Search for the cell housing the specified text and yield its [X, Y] center coordinate. 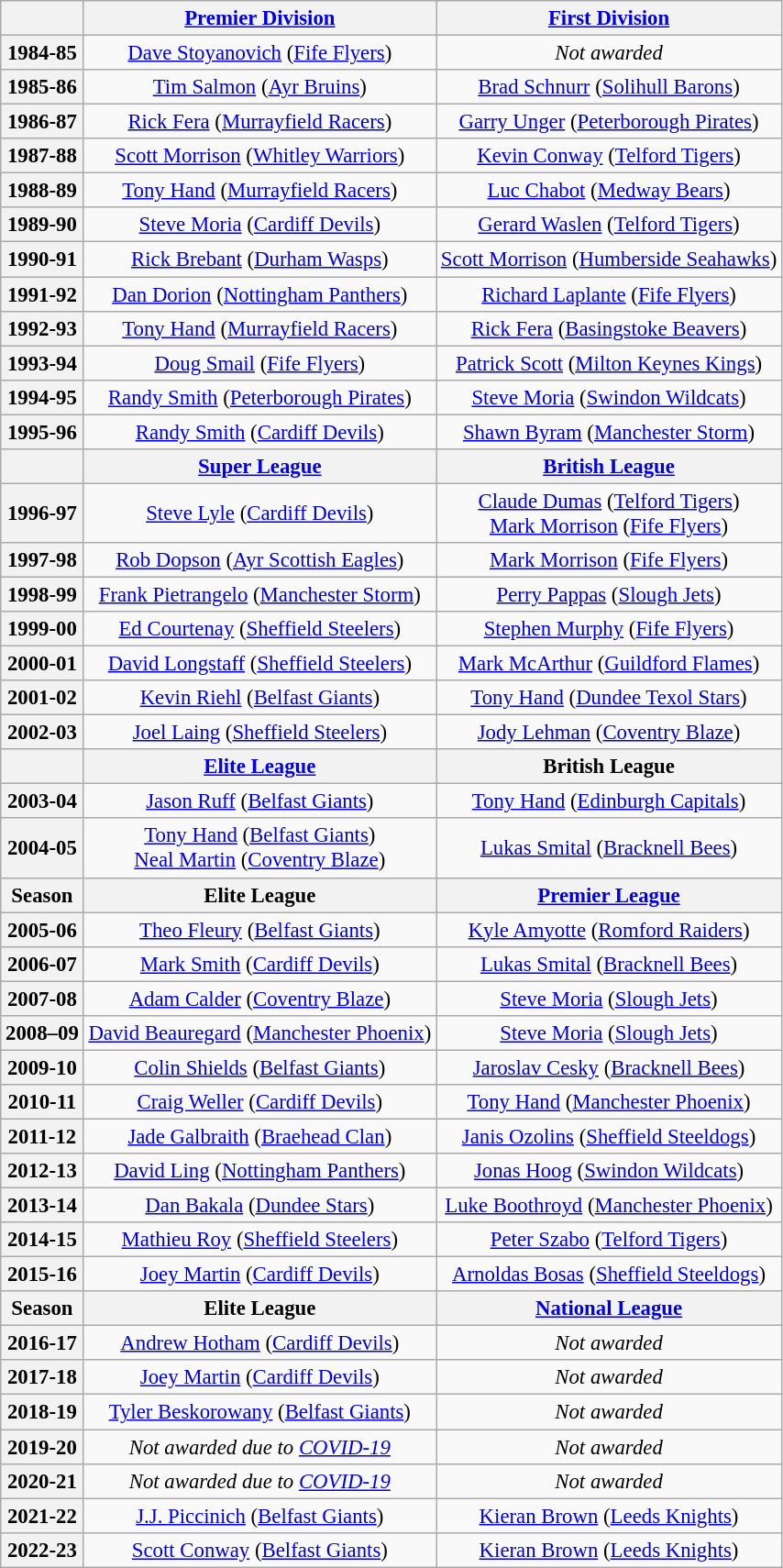
2012-13 [42, 1171]
Steve Moria (Cardiff Devils) [259, 225]
Mark Morrison (Fife Flyers) [609, 560]
Tyler Beskorowany (Belfast Giants) [259, 1412]
Patrick Scott (Milton Keynes Kings) [609, 363]
Steve Moria (Swindon Wildcats) [609, 397]
Scott Conway (Belfast Giants) [259, 1550]
Theo Fleury (Belfast Giants) [259, 930]
1996-97 [42, 513]
1994-95 [42, 397]
1987-88 [42, 156]
National League [609, 1309]
Rob Dopson (Ayr Scottish Eagles) [259, 560]
Tony Hand (Belfast Giants) Neal Martin (Coventry Blaze) [259, 849]
2019-20 [42, 1447]
Andrew Hotham (Cardiff Devils) [259, 1343]
1997-98 [42, 560]
Jaroslav Cesky (Bracknell Bees) [609, 1067]
Mathieu Roy (Sheffield Steelers) [259, 1240]
Rick Fera (Basingstoke Beavers) [609, 328]
Jason Ruff (Belfast Giants) [259, 801]
2011-12 [42, 1136]
2002-03 [42, 733]
Gerard Waslen (Telford Tigers) [609, 225]
2006-07 [42, 964]
Luc Chabot (Medway Bears) [609, 191]
Peter Szabo (Telford Tigers) [609, 1240]
Randy Smith (Peterborough Pirates) [259, 397]
1993-94 [42, 363]
1985-86 [42, 87]
Rick Fera (Murrayfield Racers) [259, 122]
Super League [259, 467]
Richard Laplante (Fife Flyers) [609, 294]
2016-17 [42, 1343]
2022-23 [42, 1550]
Dan Bakala (Dundee Stars) [259, 1206]
Scott Morrison (Humberside Seahawks) [609, 259]
Janis Ozolins (Sheffield Steeldogs) [609, 1136]
1989-90 [42, 225]
Arnoldas Bosas (Sheffield Steeldogs) [609, 1275]
First Division [609, 18]
1992-93 [42, 328]
Luke Boothroyd (Manchester Phoenix) [609, 1206]
2003-04 [42, 801]
Colin Shields (Belfast Giants) [259, 1067]
2015-16 [42, 1275]
Kyle Amyotte (Romford Raiders) [609, 930]
Craig Weller (Cardiff Devils) [259, 1102]
1991-92 [42, 294]
J.J. Piccinich (Belfast Giants) [259, 1516]
Dan Dorion (Nottingham Panthers) [259, 294]
Kevin Riehl (Belfast Giants) [259, 698]
Mark McArthur (Guildford Flames) [609, 664]
Tony Hand (Dundee Texol Stars) [609, 698]
Stephen Murphy (Fife Flyers) [609, 629]
1984-85 [42, 53]
1988-89 [42, 191]
David Ling (Nottingham Panthers) [259, 1171]
2020-21 [42, 1481]
2009-10 [42, 1067]
2004-05 [42, 849]
2008–09 [42, 1033]
1998-99 [42, 594]
Tim Salmon (Ayr Bruins) [259, 87]
Premier League [609, 895]
Shawn Byram (Manchester Storm) [609, 432]
Jade Galbraith (Braehead Clan) [259, 1136]
Jonas Hoog (Swindon Wildcats) [609, 1171]
Perry Pappas (Slough Jets) [609, 594]
David Beauregard (Manchester Phoenix) [259, 1033]
Randy Smith (Cardiff Devils) [259, 432]
1999-00 [42, 629]
Mark Smith (Cardiff Devils) [259, 964]
Tony Hand (Manchester Phoenix) [609, 1102]
Jody Lehman (Coventry Blaze) [609, 733]
2013-14 [42, 1206]
2010-11 [42, 1102]
David Longstaff (Sheffield Steelers) [259, 664]
Doug Smail (Fife Flyers) [259, 363]
1995-96 [42, 432]
Dave Stoyanovich (Fife Flyers) [259, 53]
2018-19 [42, 1412]
Frank Pietrangelo (Manchester Storm) [259, 594]
Garry Unger (Peterborough Pirates) [609, 122]
2017-18 [42, 1378]
2014-15 [42, 1240]
Kevin Conway (Telford Tigers) [609, 156]
2007-08 [42, 999]
1986-87 [42, 122]
Ed Courtenay (Sheffield Steelers) [259, 629]
Steve Lyle (Cardiff Devils) [259, 513]
Tony Hand (Edinburgh Capitals) [609, 801]
Brad Schnurr (Solihull Barons) [609, 87]
Rick Brebant (Durham Wasps) [259, 259]
1990-91 [42, 259]
Joel Laing (Sheffield Steelers) [259, 733]
2001-02 [42, 698]
2021-22 [42, 1516]
Adam Calder (Coventry Blaze) [259, 999]
Scott Morrison (Whitley Warriors) [259, 156]
2000-01 [42, 664]
2005-06 [42, 930]
Claude Dumas (Telford Tigers) Mark Morrison (Fife Flyers) [609, 513]
Premier Division [259, 18]
